Detect which cell encompasses the target text, then output its (X, Y) center coordinate. 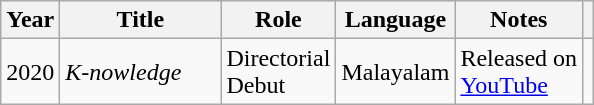
2020 (30, 72)
Notes (519, 20)
DirectorialDebut (278, 72)
Malayalam (396, 72)
K-nowledge (140, 72)
Title (140, 20)
Released onYouTube (519, 72)
Language (396, 20)
Role (278, 20)
Year (30, 20)
